Return the (x, y) coordinate for the center point of the cell that contains the specified text.  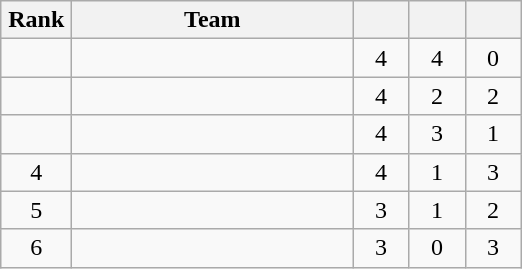
5 (36, 210)
6 (36, 248)
Rank (36, 20)
Team (212, 20)
